Scan for the cell matching the given text and deliver its (X, Y) coordinate at center. 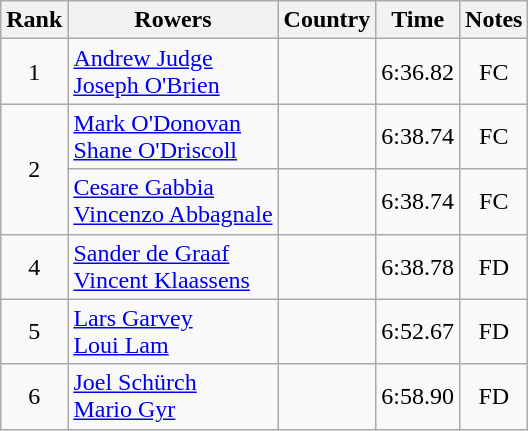
Sander de GraafVincent Klaassens (173, 266)
Lars GarveyLoui Lam (173, 332)
Andrew JudgeJoseph O'Brien (173, 72)
6:58.90 (418, 396)
Joel SchürchMario Gyr (173, 396)
1 (34, 72)
Notes (494, 20)
6:38.78 (418, 266)
Rowers (173, 20)
6 (34, 396)
Rank (34, 20)
4 (34, 266)
Country (327, 20)
5 (34, 332)
Time (418, 20)
6:36.82 (418, 72)
2 (34, 169)
Cesare GabbiaVincenzo Abbagnale (173, 202)
Mark O'DonovanShane O'Driscoll (173, 136)
6:52.67 (418, 332)
